Return the [X, Y] coordinate for the center point of the cell that contains the specified text.  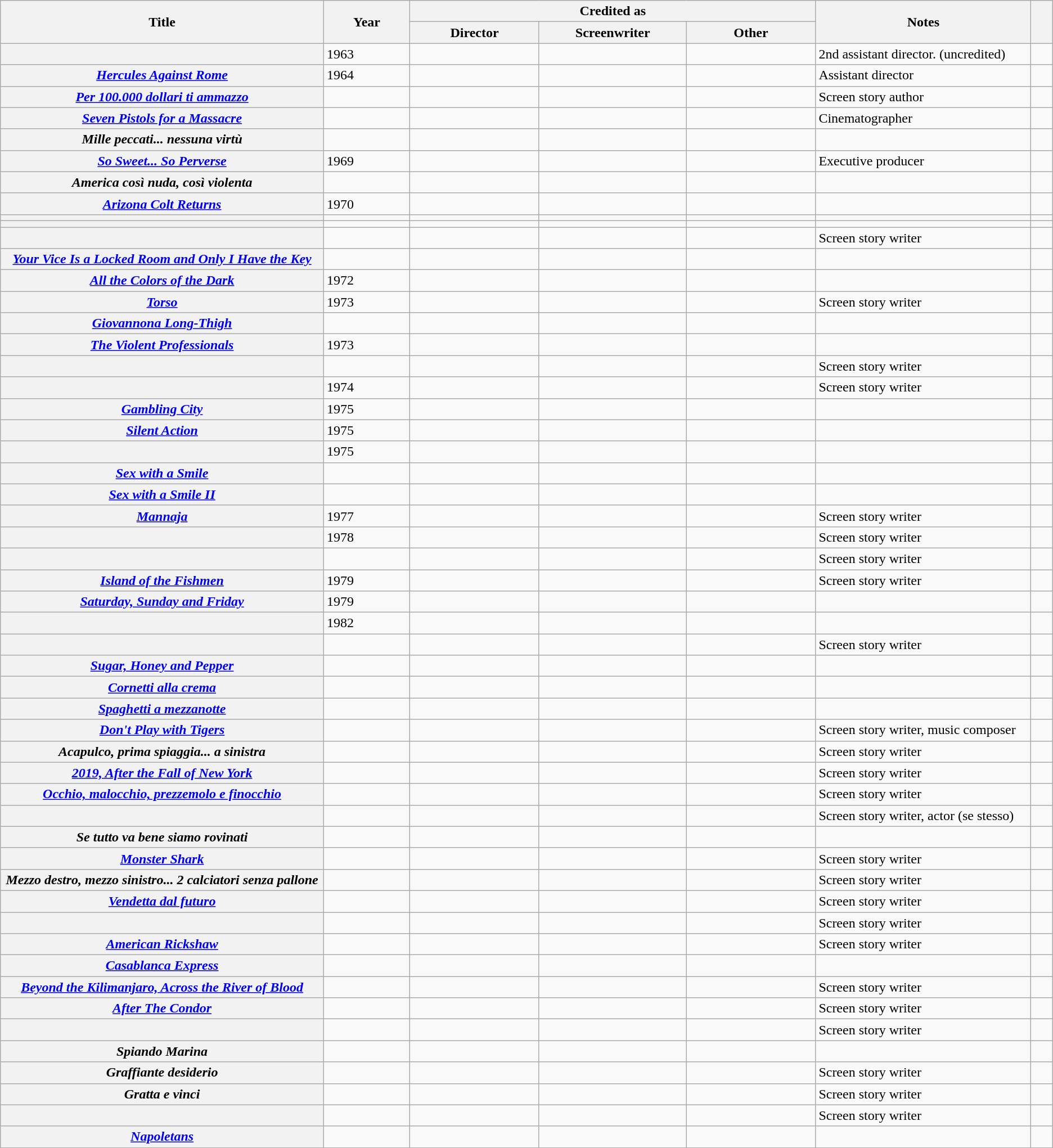
So Sweet... So Perverse [162, 161]
Silent Action [162, 430]
Your Vice Is a Locked Room and Only I Have the Key [162, 259]
Graffiante desiderio [162, 1073]
American Rickshaw [162, 944]
Gratta e vinci [162, 1094]
Sugar, Honey and Pepper [162, 666]
Year [367, 22]
1969 [367, 161]
Notes [924, 22]
Mille peccati... nessuna virtù [162, 139]
1963 [367, 54]
Screen story writer, actor (se stesso) [924, 816]
Monster Shark [162, 858]
Island of the Fishmen [162, 580]
Executive producer [924, 161]
Screenwriter [613, 33]
Vendetta dal futuro [162, 901]
Don't Play with Tigers [162, 730]
1970 [367, 204]
Title [162, 22]
Casablanca Express [162, 966]
Spiando Marina [162, 1051]
Cinematographer [924, 118]
1972 [367, 281]
Acapulco, prima spiaggia... a sinistra [162, 751]
All the Colors of the Dark [162, 281]
1964 [367, 75]
Seven Pistols for a Massacre [162, 118]
Sex with a Smile [162, 473]
The Violent Professionals [162, 345]
Gambling City [162, 409]
Occhio, malocchio, prezzemolo e finocchio [162, 794]
Credited as [613, 11]
Assistant director [924, 75]
Arizona Colt Returns [162, 204]
Giovannona Long-Thigh [162, 323]
2nd assistant director. (uncredited) [924, 54]
Sex with a Smile II [162, 494]
Napoletans [162, 1137]
Cornetti alla crema [162, 687]
2019, After the Fall of New York [162, 773]
Screen story author [924, 97]
1978 [367, 537]
Hercules Against Rome [162, 75]
Screen story writer, music composer [924, 730]
1974 [367, 388]
After The Condor [162, 1009]
1982 [367, 623]
Director [475, 33]
Torso [162, 302]
Other [751, 33]
Beyond the Kilimanjaro, Across the River of Blood [162, 987]
Mannaja [162, 516]
Spaghetti a mezzanotte [162, 709]
America così nuda, così violenta [162, 182]
Se tutto va bene siamo rovinati [162, 837]
Mezzo destro, mezzo sinistro... 2 calciatori senza pallone [162, 880]
Saturday, Sunday and Friday [162, 602]
Per 100.000 dollari ti ammazzo [162, 97]
1977 [367, 516]
